Return the [x, y] coordinate for the center point of the cell that contains the specified text.  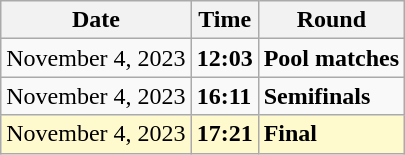
Time [224, 20]
Date [96, 20]
Pool matches [331, 58]
12:03 [224, 58]
17:21 [224, 134]
Round [331, 20]
16:11 [224, 96]
Final [331, 134]
Semifinals [331, 96]
